Identify which cell holds the provided text, then report its [X, Y] central coordinate. 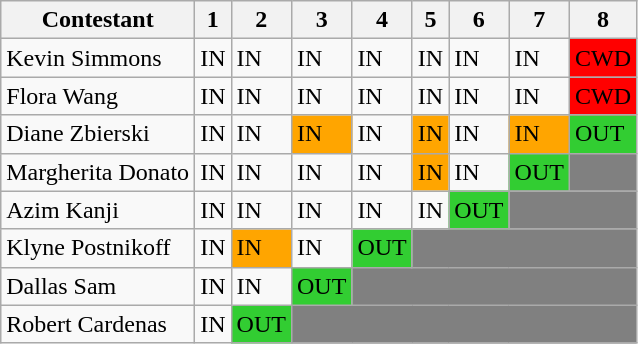
Robert Cardenas [98, 324]
7 [539, 20]
2 [261, 20]
Margherita Donato [98, 172]
Klyne Postnikoff [98, 248]
Flora Wang [98, 96]
4 [382, 20]
Dallas Sam [98, 286]
Contestant [98, 20]
1 [213, 20]
Azim Kanji [98, 210]
3 [321, 20]
6 [479, 20]
Kevin Simmons [98, 58]
Diane Zbierski [98, 134]
5 [430, 20]
8 [602, 20]
